Determine the (x, y) coordinate at the center of the cell enclosing the given text.  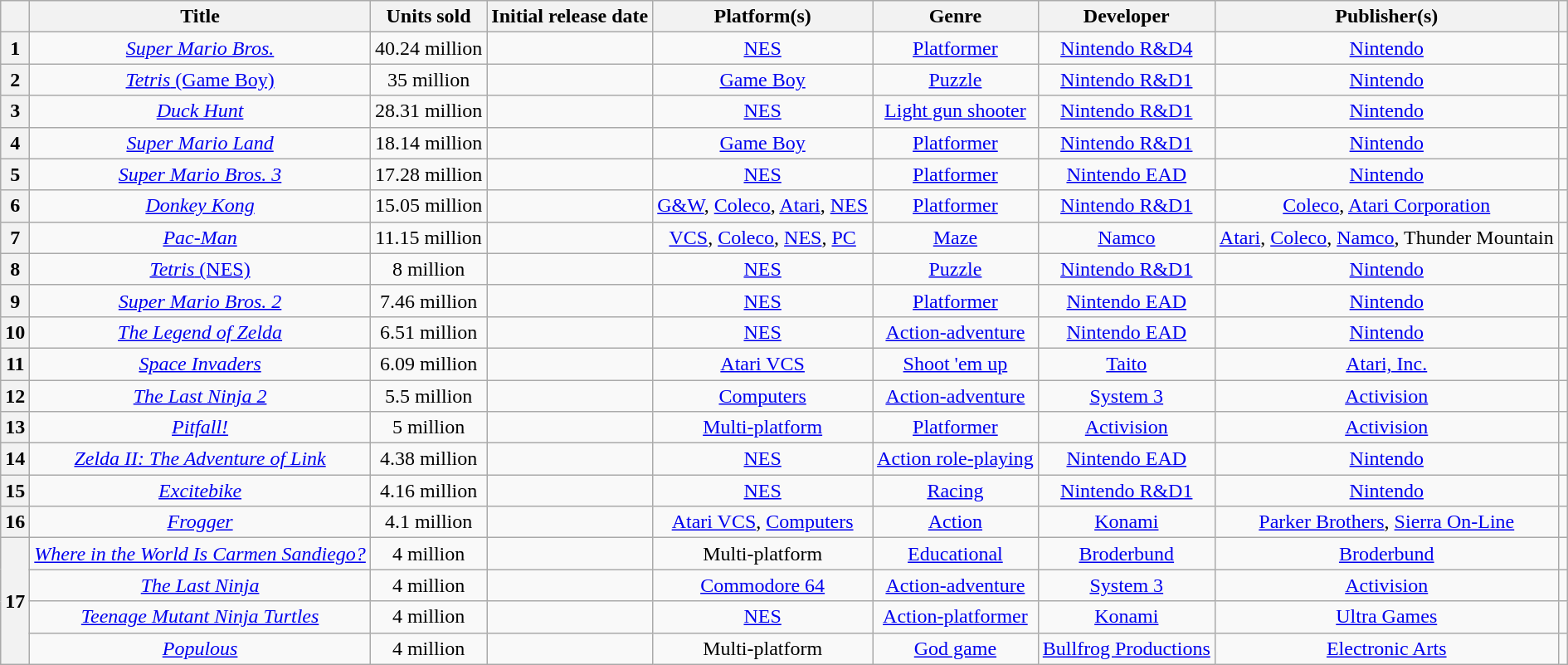
7 (15, 237)
15 (15, 491)
17.28 million (428, 174)
28.31 million (428, 111)
14 (15, 459)
6.09 million (428, 364)
Parker Brothers, Sierra On-Line (1386, 522)
8 (15, 269)
The Last Ninja (201, 585)
Developer (1127, 17)
2 (15, 80)
Bullfrog Productions (1127, 648)
15.05 million (428, 206)
4.1 million (428, 522)
God game (956, 648)
10 (15, 332)
8 million (428, 269)
Teenage Mutant Ninja Turtles (201, 617)
Initial release date (570, 17)
Nintendo R&D4 (1127, 48)
VCS, Coleco, NES, PC (763, 237)
Zelda II: The Adventure of Link (201, 459)
Super Mario Bros. (201, 48)
16 (15, 522)
Light gun shooter (956, 111)
18.14 million (428, 143)
Super Mario Bros. 2 (201, 301)
4.38 million (428, 459)
The Last Ninja 2 (201, 396)
Atari VCS, Computers (763, 522)
11.15 million (428, 237)
Shoot 'em up (956, 364)
Super Mario Bros. 3 (201, 174)
G&W, Coleco, Atari, NES (763, 206)
1 (15, 48)
Tetris (NES) (201, 269)
Atari, Coleco, Namco, Thunder Mountain (1386, 237)
Educational (956, 554)
11 (15, 364)
Populous (201, 648)
Racing (956, 491)
4 (15, 143)
5 million (428, 428)
13 (15, 428)
Units sold (428, 17)
Action (956, 522)
Atari VCS (763, 364)
6 (15, 206)
Commodore 64 (763, 585)
35 million (428, 80)
3 (15, 111)
Pitfall! (201, 428)
Coleco, Atari Corporation (1386, 206)
Space Invaders (201, 364)
4.16 million (428, 491)
Maze (956, 237)
Publisher(s) (1386, 17)
40.24 million (428, 48)
7.46 million (428, 301)
Donkey Kong (201, 206)
Super Mario Land (201, 143)
Atari, Inc. (1386, 364)
Ultra Games (1386, 617)
17 (15, 601)
9 (15, 301)
The Legend of Zelda (201, 332)
Pac-Man (201, 237)
Action role-playing (956, 459)
Excitebike (201, 491)
Action-platformer (956, 617)
Electronic Arts (1386, 648)
Computers (763, 396)
6.51 million (428, 332)
5.5 million (428, 396)
Taito (1127, 364)
Platform(s) (763, 17)
Frogger (201, 522)
Tetris (Game Boy) (201, 80)
Where in the World Is Carmen Sandiego? (201, 554)
Genre (956, 17)
Duck Hunt (201, 111)
12 (15, 396)
Namco (1127, 237)
5 (15, 174)
Title (201, 17)
